Find where the given text appears and provide that cell's center as [x, y] coordinate. 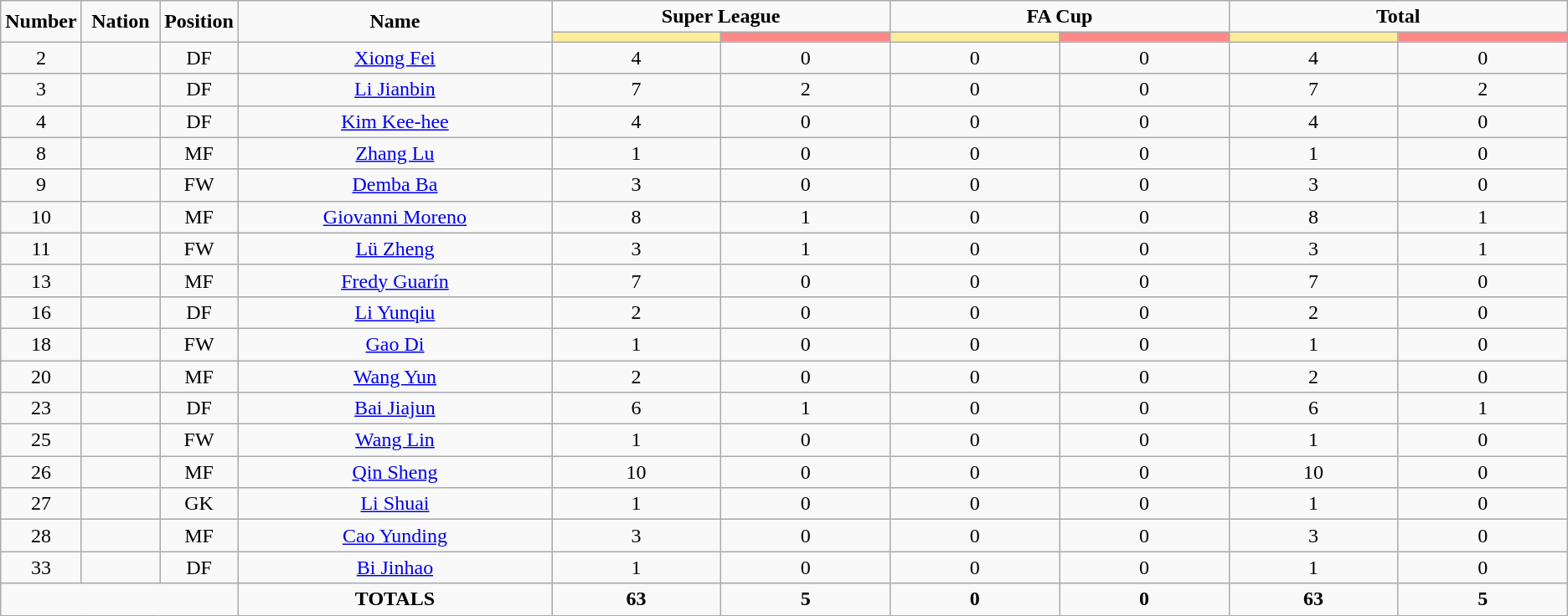
Giovanni Moreno [395, 217]
TOTALS [395, 599]
16 [41, 312]
20 [41, 376]
Name [395, 22]
Li Shuai [395, 504]
Li Yunqiu [395, 312]
28 [41, 536]
25 [41, 440]
GK [199, 504]
Wang Lin [395, 440]
26 [41, 472]
33 [41, 567]
Nation [121, 22]
Position [199, 22]
18 [41, 344]
Cao Yunding [395, 536]
Xiong Fei [395, 58]
Number [41, 22]
FA Cup [1060, 17]
Qin Sheng [395, 472]
11 [41, 249]
Bai Jiajun [395, 408]
Super League [720, 17]
Li Jianbin [395, 90]
Wang Yun [395, 376]
23 [41, 408]
Fredy Guarín [395, 280]
Total [1398, 17]
Zhang Lu [395, 153]
9 [41, 185]
27 [41, 504]
Lü Zheng [395, 249]
13 [41, 280]
Bi Jinhao [395, 567]
Kim Kee-hee [395, 121]
Gao Di [395, 344]
Demba Ba [395, 185]
